For the text-containing cell, return its midpoint in [X, Y] coordinate format. 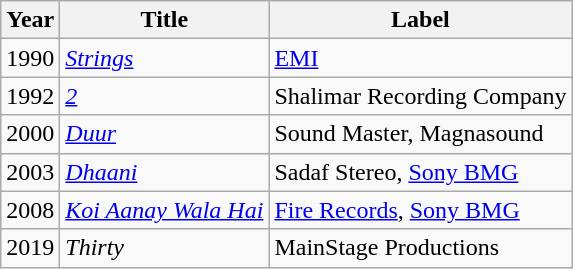
Sound Master, Magnasound [420, 134]
2008 [30, 210]
Thirty [164, 248]
EMI [420, 58]
Label [420, 20]
2 [164, 96]
1990 [30, 58]
2000 [30, 134]
Sadaf Stereo, Sony BMG [420, 172]
Duur [164, 134]
Dhaani [164, 172]
Shalimar Recording Company [420, 96]
Koi Aanay Wala Hai [164, 210]
Fire Records, Sony BMG [420, 210]
Title [164, 20]
Year [30, 20]
Strings [164, 58]
1992 [30, 96]
MainStage Productions [420, 248]
2003 [30, 172]
2019 [30, 248]
